Provide the [X, Y] coordinate of the cell's center where the given text is located.  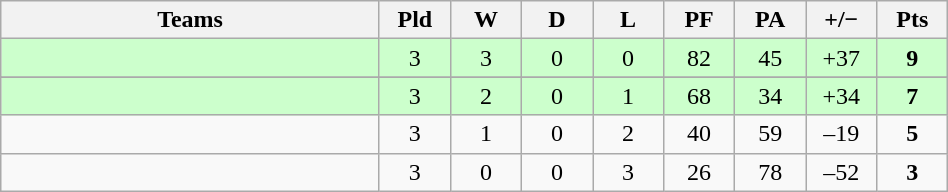
5 [912, 134]
PA [770, 20]
–52 [842, 172]
68 [700, 96]
78 [770, 172]
+37 [842, 58]
L [628, 20]
Pts [912, 20]
59 [770, 134]
26 [700, 172]
W [486, 20]
82 [700, 58]
9 [912, 58]
+/− [842, 20]
Pld [414, 20]
40 [700, 134]
Teams [190, 20]
–19 [842, 134]
34 [770, 96]
45 [770, 58]
PF [700, 20]
D [556, 20]
+34 [842, 96]
7 [912, 96]
